Scan for the cell matching the given text and deliver its [X, Y] coordinate at center. 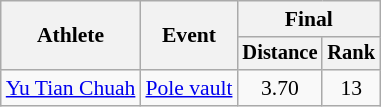
Distance [280, 54]
Yu Tian Chuah [71, 88]
3.70 [280, 88]
Rank [351, 54]
13 [351, 88]
Pole vault [188, 88]
Athlete [71, 36]
Event [188, 36]
Final [309, 19]
